Find where the given text appears and provide that cell's center as (X, Y) coordinate. 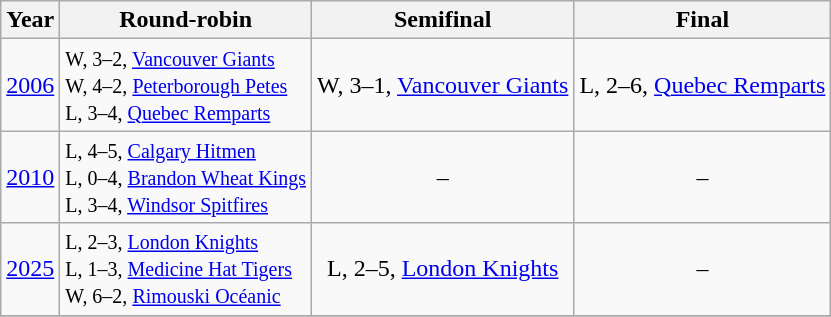
L, 2–3, London KnightsL, 1–3, Medicine Hat TigersW, 6–2, Rimouski Océanic (186, 269)
L, 2–6, Quebec Remparts (702, 85)
Semifinal (443, 20)
L, 2–5, London Knights (443, 269)
Final (702, 20)
2025 (30, 269)
Year (30, 20)
W, 3–2, Vancouver GiantsW, 4–2, Peterborough PetesL, 3–4, Quebec Remparts (186, 85)
W, 3–1, Vancouver Giants (443, 85)
2006 (30, 85)
Round-robin (186, 20)
2010 (30, 177)
L, 4–5, Calgary HitmenL, 0–4, Brandon Wheat KingsL, 3–4, Windsor Spitfires (186, 177)
